From the cell containing the given text, extract its center point as (X, Y) coordinate. 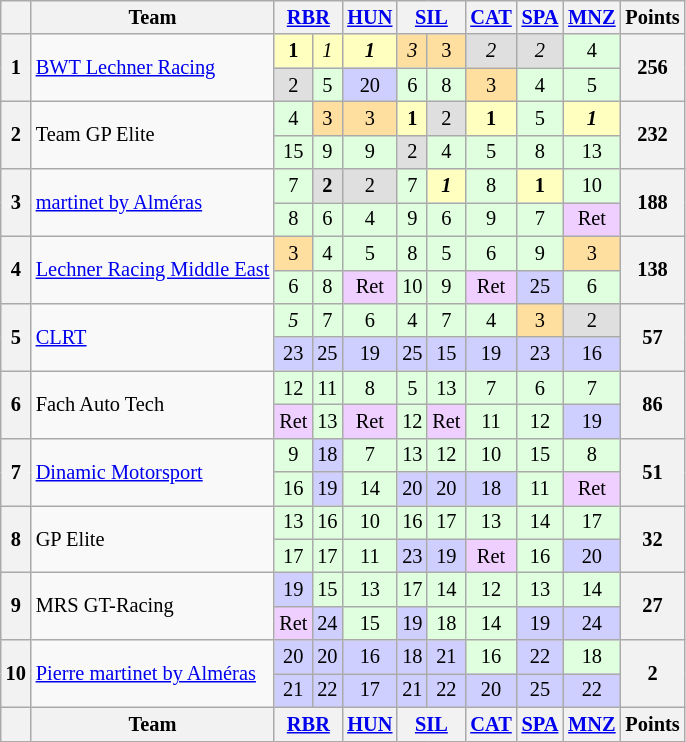
GP Elite (153, 538)
Fach Auto Tech (153, 404)
232 (652, 134)
27 (652, 606)
138 (652, 270)
Pierre martinet by Alméras (153, 674)
MRS GT-Racing (153, 606)
martinet by Alméras (153, 202)
57 (652, 336)
BWT Lechner Racing (153, 68)
256 (652, 68)
CLRT (153, 336)
Dinamic Motorsport (153, 472)
51 (652, 472)
Lechner Racing Middle East (153, 270)
Team GP Elite (153, 134)
86 (652, 404)
188 (652, 202)
32 (652, 538)
